Extract the [X, Y] coordinate from the center of the cell holding the provided text.  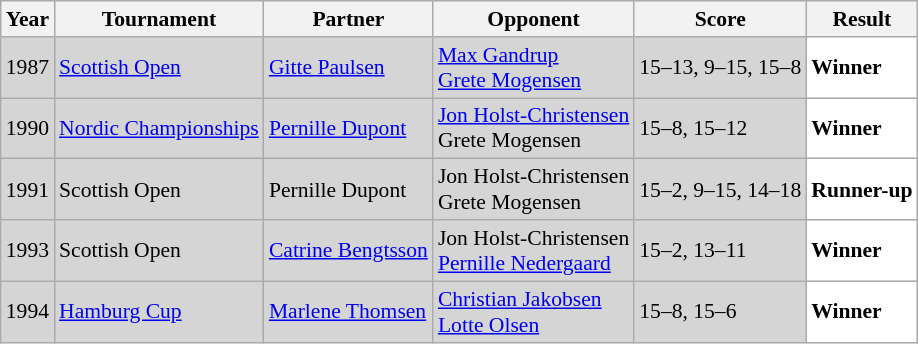
1993 [28, 250]
Marlene Thomsen [348, 312]
Opponent [534, 19]
1991 [28, 190]
Max Gandrup Grete Mogensen [534, 68]
1990 [28, 128]
Runner-up [862, 190]
15–13, 9–15, 15–8 [720, 68]
Tournament [159, 19]
Gitte Paulsen [348, 68]
Result [862, 19]
Catrine Bengtsson [348, 250]
Jon Holst-Christensen Pernille Nedergaard [534, 250]
Nordic Championships [159, 128]
Partner [348, 19]
15–8, 15–12 [720, 128]
15–2, 9–15, 14–18 [720, 190]
Score [720, 19]
Year [28, 19]
15–8, 15–6 [720, 312]
Hamburg Cup [159, 312]
1987 [28, 68]
1994 [28, 312]
Christian Jakobsen Lotte Olsen [534, 312]
15–2, 13–11 [720, 250]
